Find where the given text appears and provide that cell's center as [x, y] coordinate. 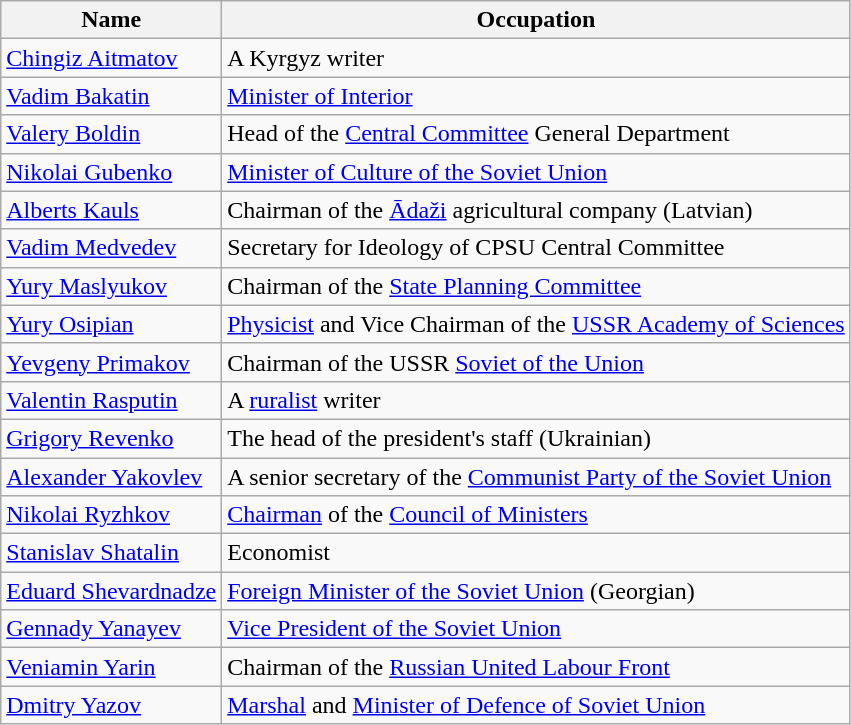
Valentin Rasputin [112, 400]
Vadim Medvedev [112, 248]
Nikolai Ryzhkov [112, 515]
Alexander Yakovlev [112, 477]
Secretary for Ideology of CPSU Central Committee [536, 248]
Name [112, 20]
Vice President of the Soviet Union [536, 629]
Head of the Central Committee General Department [536, 134]
Occupation [536, 20]
Chingiz Aitmatov [112, 58]
Veniamin Yarin [112, 667]
Chairman of the Russian United Labour Front [536, 667]
Dmitry Yazov [112, 705]
Yury Osipian [112, 324]
Foreign Minister of the Soviet Union (Georgian) [536, 591]
A senior secretary of the Communist Party of the Soviet Union [536, 477]
Chairman of the Council of Ministers [536, 515]
Grigory Revenko [112, 438]
Yury Maslyukov [112, 286]
Eduard Shevardnadze [112, 591]
The head of the president's staff (Ukrainian) [536, 438]
Yevgeny Primakov [112, 362]
Minister of Culture of the Soviet Union [536, 172]
Gennady Yanayev [112, 629]
A ruralist writer [536, 400]
Economist [536, 553]
Physicist and Vice Chairman of the USSR Academy of Sciences [536, 324]
Valery Boldin [112, 134]
Nikolai Gubenko [112, 172]
Chairman of the State Planning Committee [536, 286]
Marshal and Minister of Defence of Soviet Union [536, 705]
Chairman of the Ādaži agricultural company (Latvian) [536, 210]
Chairman of the USSR Soviet of the Union [536, 362]
Alberts Kauls [112, 210]
Stanislav Shatalin [112, 553]
Vadim Bakatin [112, 96]
A Kyrgyz writer [536, 58]
Minister of Interior [536, 96]
